From the cell containing the given text, extract its center point as [x, y] coordinate. 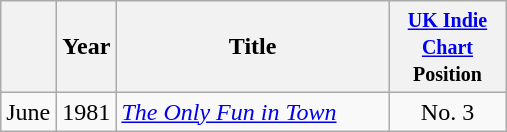
Year [86, 47]
Title [253, 47]
June [29, 112]
No. 3 [447, 112]
The Only Fun in Town [253, 112]
UK Indie Chart Position [447, 47]
1981 [86, 112]
